Extract the [X, Y] coordinate from the center of the cell holding the provided text.  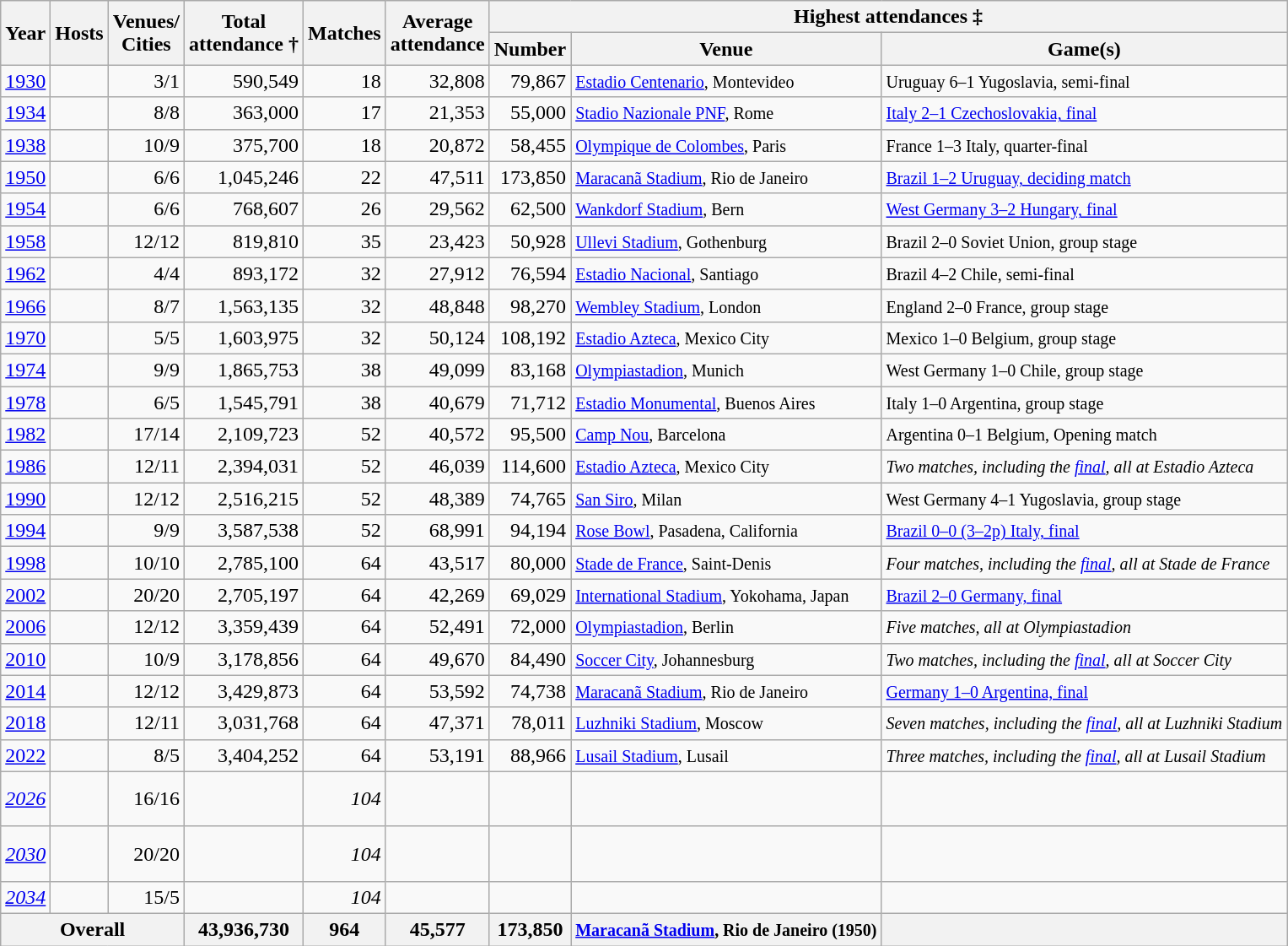
Italy 1–0 Argentina, group stage [1085, 403]
26 [344, 209]
74,765 [530, 499]
Two matches, including the final, all at Estadio Azteca [1085, 467]
Stade de France, Saint-Denis [726, 563]
17/14 [146, 435]
23,423 [437, 241]
2006 [25, 627]
83,168 [530, 370]
21,353 [437, 113]
42,269 [437, 595]
Brazil 0–0 (3–2p) Italy, final [1085, 531]
71,712 [530, 403]
48,389 [437, 499]
27,912 [437, 273]
1958 [25, 241]
47,511 [437, 177]
Three matches, including the final, all at Lusail Stadium [1085, 755]
79,867 [530, 81]
78,011 [530, 723]
29,562 [437, 209]
1974 [25, 370]
Camp Nou, Barcelona [726, 435]
8/7 [146, 305]
10/10 [146, 563]
4/4 [146, 273]
47,371 [437, 723]
Rose Bowl, Pasadena, California [726, 531]
Four matches, including the final, all at Stade de France [1085, 563]
1962 [25, 273]
893,172 [243, 273]
46,039 [437, 467]
England 2–0 France, group stage [1085, 305]
3,178,856 [243, 659]
3,587,538 [243, 531]
52,491 [437, 627]
Seven matches, including the final, all at Luzhniki Stadium [1085, 723]
France 1–3 Italy, quarter-final [1085, 145]
Venues/Cities [146, 33]
80,000 [530, 563]
Olympique de Colombes, Paris [726, 145]
819,810 [243, 241]
1,865,753 [243, 370]
2030 [25, 854]
50,928 [530, 241]
Overall [93, 929]
1990 [25, 499]
2002 [25, 595]
3,404,252 [243, 755]
94,194 [530, 531]
Stadio Nazionale PNF, Rome [726, 113]
114,600 [530, 467]
2,516,215 [243, 499]
Uruguay 6–1 Yugoslavia, semi-final [1085, 81]
2,394,031 [243, 467]
1,563,135 [243, 305]
55,000 [530, 113]
84,490 [530, 659]
1982 [25, 435]
2026 [25, 798]
Estadio Centenario, Montevideo [726, 81]
Brazil 2–0 Germany, final [1085, 595]
1970 [25, 338]
Olympiastadion, Berlin [726, 627]
363,000 [243, 113]
2,705,197 [243, 595]
3/1 [146, 81]
108,192 [530, 338]
West Germany 3–2 Hungary, final [1085, 209]
8/5 [146, 755]
98,270 [530, 305]
San Siro, Milan [726, 499]
Brazil 2–0 Soviet Union, group stage [1085, 241]
Hosts [79, 33]
375,700 [243, 145]
1938 [25, 145]
Two matches, including the final, all at Soccer City [1085, 659]
Brazil 1–2 Uruguay, deciding match [1085, 177]
Matches [344, 33]
2018 [25, 723]
40,572 [437, 435]
1,045,246 [243, 177]
Venue [726, 49]
58,455 [530, 145]
50,124 [437, 338]
62,500 [530, 209]
17 [344, 113]
1,603,975 [243, 338]
Maracanã Stadium, Rio de Janeiro (1950) [726, 929]
3,031,768 [243, 723]
5/5 [146, 338]
8/8 [146, 113]
2014 [25, 691]
Wembley Stadium, London [726, 305]
West Germany 1–0 Chile, group stage [1085, 370]
1994 [25, 531]
15/5 [146, 897]
Germany 1–0 Argentina, final [1085, 691]
76,594 [530, 273]
40,679 [437, 403]
49,099 [437, 370]
Brazil 4–2 Chile, semi-final [1085, 273]
Olympiastadion, Munich [726, 370]
74,738 [530, 691]
35 [344, 241]
1966 [25, 305]
45,577 [437, 929]
72,000 [530, 627]
88,966 [530, 755]
Lusail Stadium, Lusail [726, 755]
53,592 [437, 691]
1986 [25, 467]
International Stadium, Yokohama, Japan [726, 595]
3,359,439 [243, 627]
Ullevi Stadium, Gothenburg [726, 241]
768,607 [243, 209]
53,191 [437, 755]
Wankdorf Stadium, Bern [726, 209]
Totalattendance † [243, 33]
3,429,873 [243, 691]
Averageattendance [437, 33]
2010 [25, 659]
Number [530, 49]
1998 [25, 563]
2034 [25, 897]
Year [25, 33]
95,500 [530, 435]
2022 [25, 755]
1978 [25, 403]
Game(s) [1085, 49]
16/16 [146, 798]
Italy 2–1 Czechoslovakia, final [1085, 113]
1930 [25, 81]
2,785,100 [243, 563]
1950 [25, 177]
Luzhniki Stadium, Moscow [726, 723]
48,848 [437, 305]
22 [344, 177]
Highest attendances ‡ [888, 17]
49,670 [437, 659]
590,549 [243, 81]
20,872 [437, 145]
1934 [25, 113]
Estadio Monumental, Buenos Aires [726, 403]
68,991 [437, 531]
West Germany 4–1 Yugoslavia, group stage [1085, 499]
43,936,730 [243, 929]
964 [344, 929]
Estadio Nacional, Santiago [726, 273]
32,808 [437, 81]
Argentina 0–1 Belgium, Opening match [1085, 435]
1954 [25, 209]
6/5 [146, 403]
Five matches, all at Olympiastadion [1085, 627]
Soccer City, Johannesburg [726, 659]
Mexico 1–0 Belgium, group stage [1085, 338]
43,517 [437, 563]
1,545,791 [243, 403]
2,109,723 [243, 435]
69,029 [530, 595]
